Provide the [x, y] coordinate of the cell's center where the given text is located.  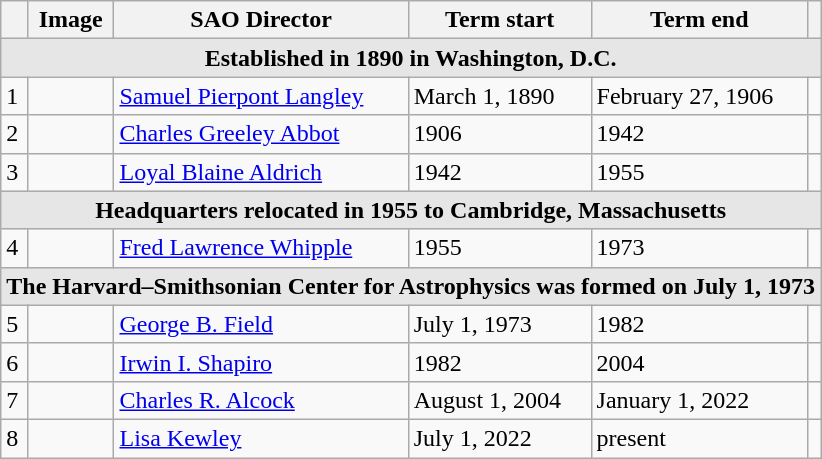
August 1, 2004 [500, 400]
2004 [700, 362]
Lisa Kewley [261, 438]
The Harvard–Smithsonian Center for Astrophysics was formed on July 1, 1973 [411, 286]
February 27, 1906 [700, 96]
George B. Field [261, 324]
Charles R. Alcock [261, 400]
2 [14, 134]
Image [70, 20]
Loyal Blaine Aldrich [261, 172]
SAO Director [261, 20]
1 [14, 96]
March 1, 1890 [500, 96]
7 [14, 400]
1973 [700, 248]
Irwin I. Shapiro [261, 362]
Headquarters relocated in 1955 to Cambridge, Massachusetts [411, 210]
Charles Greeley Abbot [261, 134]
January 1, 2022 [700, 400]
Established in 1890 in Washington, D.C. [411, 58]
5 [14, 324]
Fred Lawrence Whipple [261, 248]
Term start [500, 20]
3 [14, 172]
6 [14, 362]
1906 [500, 134]
4 [14, 248]
Samuel Pierpont Langley [261, 96]
July 1, 1973 [500, 324]
present [700, 438]
8 [14, 438]
July 1, 2022 [500, 438]
Term end [700, 20]
